Extract the (X, Y) coordinate from the center of the cell holding the provided text.  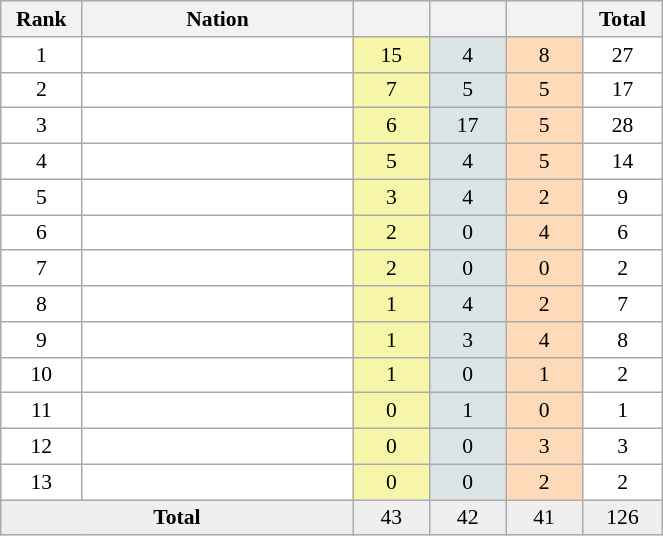
14 (622, 162)
13 (42, 482)
42 (467, 518)
11 (42, 411)
Nation (218, 19)
15 (391, 55)
126 (622, 518)
10 (42, 375)
12 (42, 447)
43 (391, 518)
28 (622, 126)
41 (544, 518)
Rank (42, 19)
27 (622, 55)
